Extract the (x, y) coordinate from the center of the cell holding the provided text.  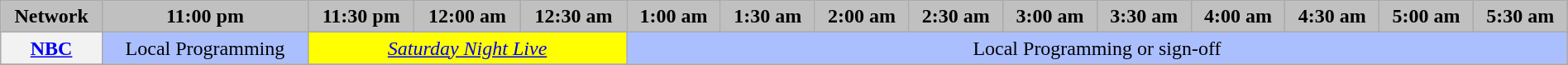
4:00 am (1238, 17)
3:30 am (1144, 17)
NBC (51, 48)
12:00 am (467, 17)
11:00 pm (205, 17)
Local Programming or sign-off (1097, 48)
1:00 am (674, 17)
2:00 am (862, 17)
5:00 am (1427, 17)
4:30 am (1332, 17)
1:30 am (767, 17)
Network (51, 17)
2:30 am (956, 17)
5:30 am (1520, 17)
12:30 am (573, 17)
Local Programming (205, 48)
Saturday Night Live (466, 48)
3:00 am (1050, 17)
11:30 pm (361, 17)
